Locate the cell with the specified text and output its [X, Y] center coordinate. 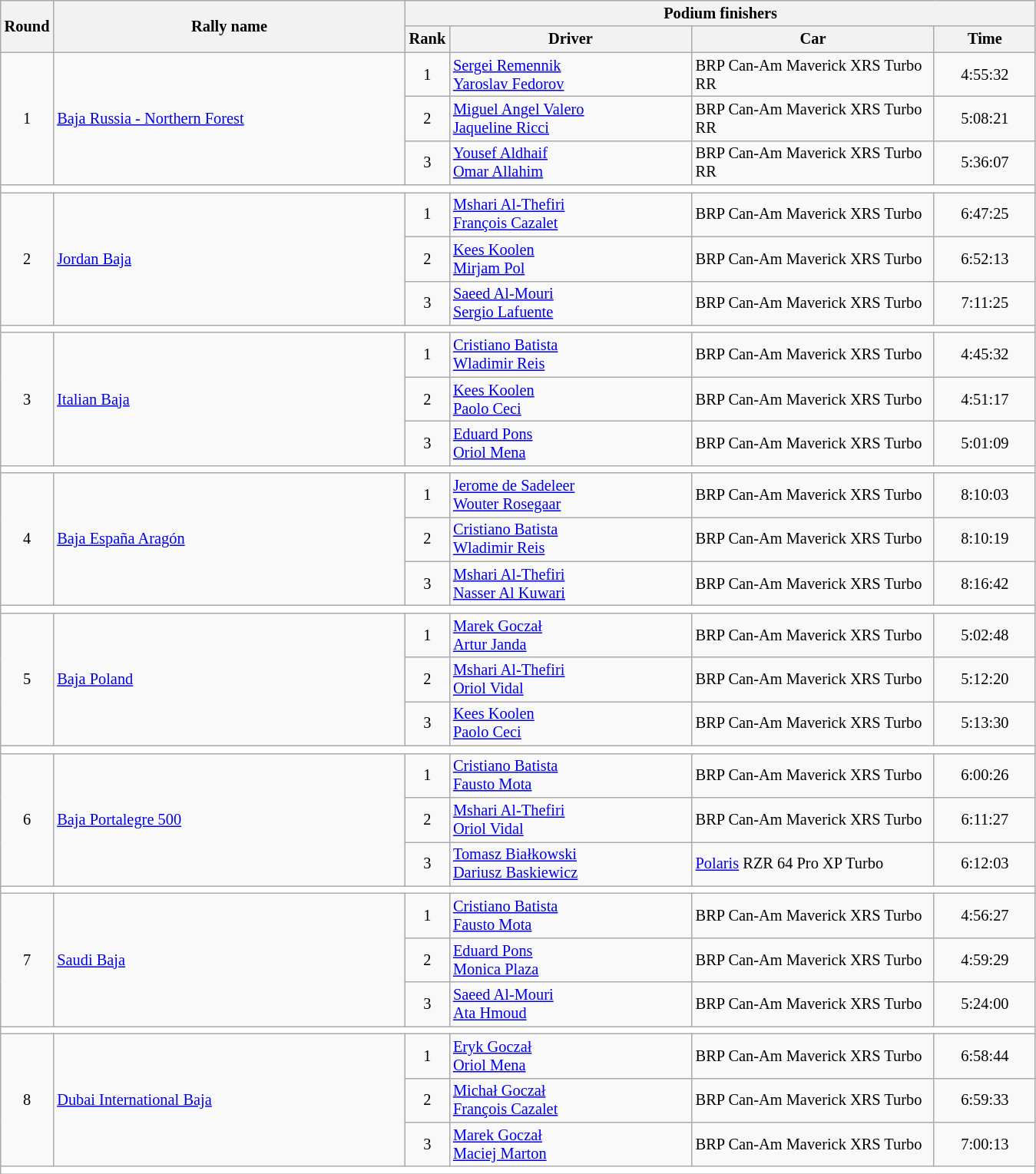
Michał Goczał François Cazalet [571, 1100]
6:12:03 [985, 864]
6 [28, 820]
5:12:20 [985, 680]
Marek Goczał Maciej Marton [571, 1144]
Tomasz Białkowski Dariusz Baskiewicz [571, 864]
Car [813, 39]
6:11:27 [985, 819]
Eduard Pons Monica Plaza [571, 960]
6:58:44 [985, 1056]
Jerome de Sadeleer Wouter Rosegaar [571, 495]
4:45:32 [985, 355]
8:16:42 [985, 584]
Saeed Al-Mouri Ata Hmoud [571, 1004]
5:08:21 [985, 118]
4 [28, 539]
Miguel Angel Valero Jaqueline Ricci [571, 118]
Podium finishers [720, 13]
5:13:30 [985, 723]
Eryk Goczał Oriol Mena [571, 1056]
Sergei Remennik Yaroslav Fedorov [571, 74]
8 [28, 1100]
7:00:13 [985, 1144]
5:24:00 [985, 1004]
Polaris RZR 64 Pro XP Turbo [813, 864]
7:11:25 [985, 303]
6:59:33 [985, 1100]
6:47:25 [985, 214]
Marek Goczał Artur Janda [571, 635]
Time [985, 39]
Mshari Al-Thefiri François Cazalet [571, 214]
Saudi Baja [229, 960]
Baja Poland [229, 679]
Jordan Baja [229, 258]
Round [28, 26]
4:51:17 [985, 399]
5:02:48 [985, 635]
Saeed Al-Mouri Sergio Lafuente [571, 303]
5:36:07 [985, 163]
Driver [571, 39]
Kees Koolen Mirjam Pol [571, 259]
Baja Portalegre 500 [229, 820]
Eduard Pons Oriol Mena [571, 443]
7 [28, 960]
Baja Russia - Northern Forest [229, 118]
6:00:26 [985, 776]
Dubai International Baja [229, 1100]
Italian Baja [229, 399]
5 [28, 679]
6:52:13 [985, 259]
Rally name [229, 26]
Yousef Aldhaif Omar Allahim [571, 163]
4:59:29 [985, 960]
Baja España Aragón [229, 539]
4:56:27 [985, 915]
8:10:03 [985, 495]
8:10:19 [985, 539]
Rank [427, 39]
5:01:09 [985, 443]
4:55:32 [985, 74]
Mshari Al-Thefiri Nasser Al Kuwari [571, 584]
